Extract the (x, y) coordinate from the center of the cell holding the provided text.  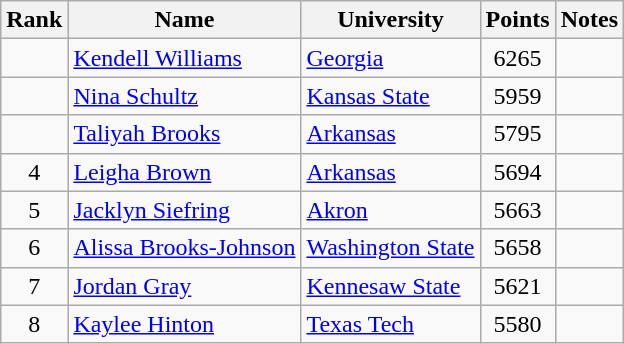
8 (34, 324)
5621 (518, 286)
5580 (518, 324)
5795 (518, 134)
5959 (518, 96)
Texas Tech (390, 324)
Taliyah Brooks (184, 134)
Georgia (390, 58)
Kansas State (390, 96)
5 (34, 210)
6 (34, 248)
5663 (518, 210)
Nina Schultz (184, 96)
Rank (34, 20)
Alissa Brooks-Johnson (184, 248)
Akron (390, 210)
5694 (518, 172)
4 (34, 172)
6265 (518, 58)
Kaylee Hinton (184, 324)
Kennesaw State (390, 286)
5658 (518, 248)
Jacklyn Siefring (184, 210)
Leigha Brown (184, 172)
Kendell Williams (184, 58)
Washington State (390, 248)
7 (34, 286)
Jordan Gray (184, 286)
University (390, 20)
Name (184, 20)
Points (518, 20)
Notes (589, 20)
